From the cell containing the given text, extract its center point as (X, Y) coordinate. 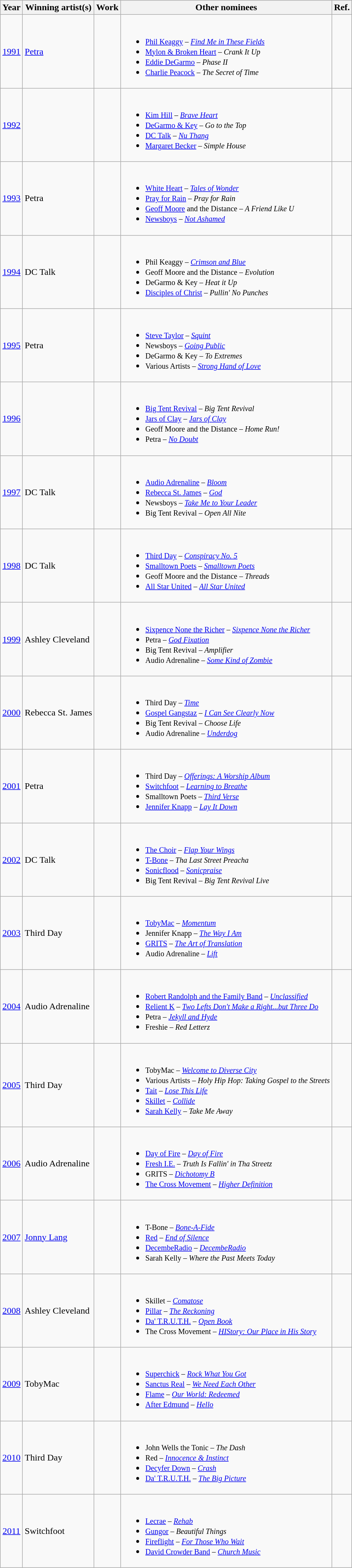
2001 (11, 786)
2006 (11, 1164)
T-Bone – Bone-A-FideRed – End of SilenceDecembeRadio – DecembeRadioSarah Kelly – Where the Past Meets Today (226, 1237)
Day of Fire – Day of FireFresh I.E. – Truth Is Fallin' in Tha StreetzGRITS – Dichotomy BThe Cross Movement – Higher Definition (226, 1164)
1996 (11, 419)
Winning artist(s) (58, 8)
TobyMac (58, 1384)
1998 (11, 566)
2003 (11, 933)
Steve Taylor – SquintNewsboys – Going PublicDeGarmo & Key – To ExtremesVarious Artists – Strong Hand of Love (226, 345)
John Wells the Tonic – The DashRed – Innocence & InstinctDecyfer Down – CrashDa' T.R.U.T.H. – The Big Picture (226, 1457)
Work (107, 8)
Jonny Lang (58, 1237)
The Choir – Flap Your WingsT-Bone – Tha Last Street PreachaSonicflood – SonicpraiseBig Tent Revival – Big Tent Revival Live (226, 860)
Lecrae – RehabGungor – Beautiful ThingsFireflight – For Those Who WaitDavid Crowder Band – Church Music (226, 1531)
Other nominees (226, 8)
1997 (11, 492)
Superchick – Rock What You GotSanctus Real – We Need Each OtherFlame – Our World: RedeemedAfter Edmund – Hello (226, 1384)
1991 (11, 51)
2008 (11, 1311)
White Heart – Tales of WonderPray for Rain – Pray for RainGeoff Moore and the Distance – A Friend Like UNewsboys – Not Ashamed (226, 198)
1999 (11, 639)
Switchfoot (58, 1531)
Year (11, 8)
2007 (11, 1237)
Phil Keaggy – Find Me in These FieldsMylon & Broken Heart – Crank It UpEddie DeGarmo – Phase IICharlie Peacock – The Secret of Time (226, 51)
Ref. (342, 8)
Audio Adrenaline – BloomRebecca St. James – GodNewsboys – Take Me to Your LeaderBig Tent Revival – Open All Nite (226, 492)
Kim Hill – Brave HeartDeGarmo & Key – Go to the TopDC Talk – Nu ThangMargaret Becker – Simple House (226, 125)
2000 (11, 712)
1995 (11, 345)
Skillet – ComatosePillar – The ReckoningDa' T.R.U.T.H. – Open BookThe Cross Movement – HIStory: Our Place in His Story (226, 1311)
Big Tent Revival – Big Tent RevivalJars of Clay – Jars of ClayGeoff Moore and the Distance – Home Run!Petra – No Doubt (226, 419)
Robert Randolph and the Family Band – UnclassifiedRelient K – Two Lefts Don't Make a Right...but Three DoPetra – Jekyll and HydeFreshie – Red Letterz (226, 1007)
2009 (11, 1384)
Third Day – Offerings: A Worship AlbumSwitchfoot – Learning to BreatheSmalltown Poets – Third VerseJennifer Knapp – Lay It Down (226, 786)
1994 (11, 272)
2005 (11, 1085)
Phil Keaggy – Crimson and BlueGeoff Moore and the Distance – EvolutionDeGarmo & Key – Heat it UpDisciples of Christ – Pullin' No Punches (226, 272)
Rebecca St. James (58, 712)
Sixpence None the Richer – Sixpence None the RicherPetra – God FixationBig Tent Revival – AmplifierAudio Adrenaline – Some Kind of Zombie (226, 639)
2011 (11, 1531)
2004 (11, 1007)
TobyMac – MomentumJennifer Knapp – The Way I AmGRITS – The Art of TranslationAudio Adrenaline – Lift (226, 933)
2002 (11, 860)
1993 (11, 198)
1992 (11, 125)
Third Day – Conspiracy No. 5Smalltown Poets – Smalltown PoetsGeoff Moore and the Distance – ThreadsAll Star United – All Star United (226, 566)
Third Day – TimeGospel Gangstaz – I Can See Clearly NowBig Tent Revival – Choose LifeAudio Adrenaline – Underdog (226, 712)
2010 (11, 1457)
